Return the [x, y] coordinate for the center point of the cell that contains the specified text.  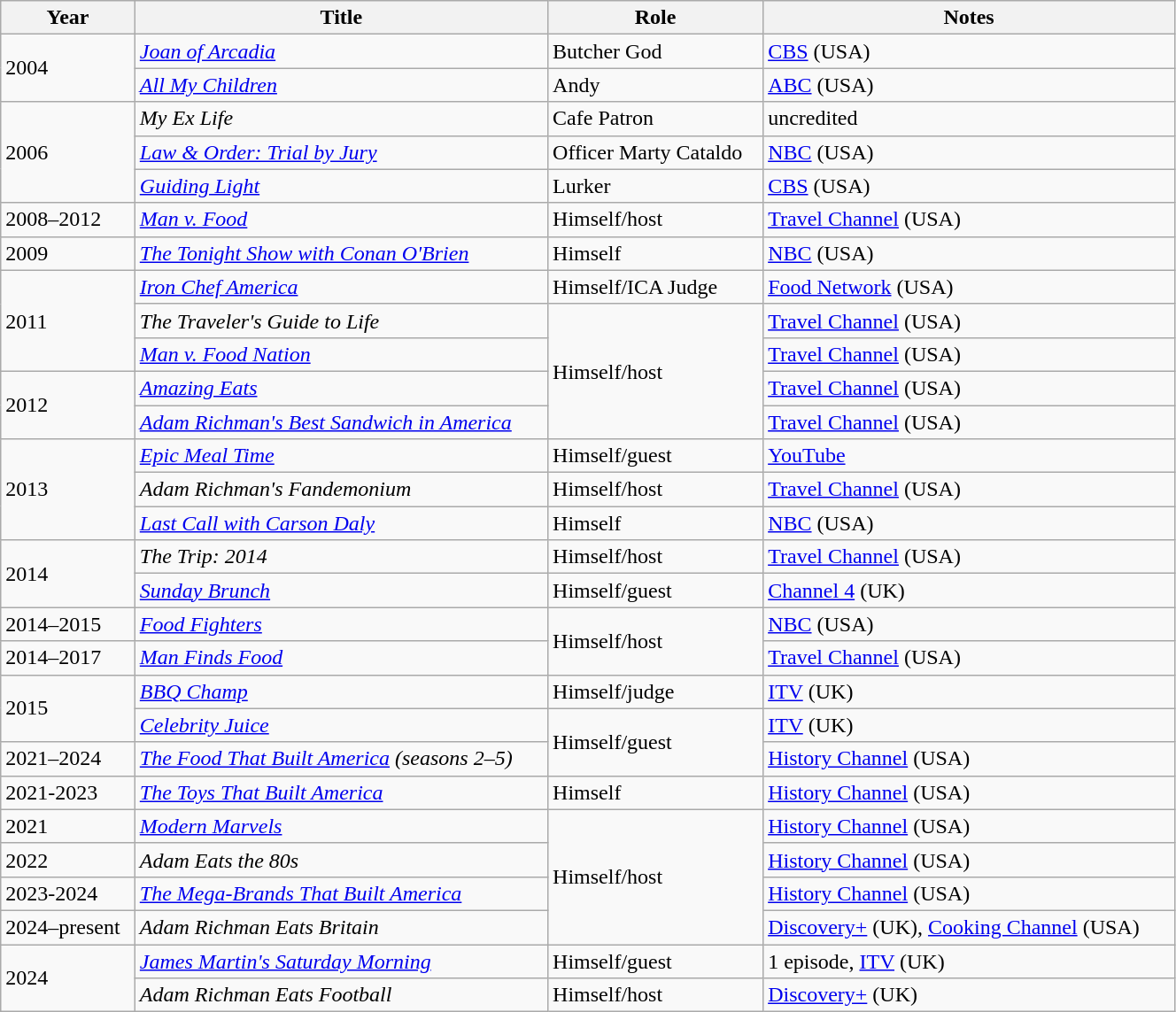
My Ex Life [341, 119]
Food Fighters [341, 624]
Adam Richman Eats Football [341, 995]
Himself/judge [655, 691]
The Traveler's Guide to Life [341, 321]
YouTube [969, 456]
2022 [68, 860]
The Tonight Show with Conan O'Brien [341, 253]
Last Call with Carson Daly [341, 523]
Amazing Eats [341, 388]
Title [341, 18]
BBQ Champ [341, 691]
2008–2012 [68, 220]
Notes [969, 18]
Cafe Patron [655, 119]
2006 [68, 152]
The Trip: 2014 [341, 557]
2015 [68, 708]
Role [655, 18]
Butcher God [655, 51]
1 episode, ITV (UK) [969, 961]
Adam Richman's Fandemonium [341, 490]
Officer Marty Cataldo [655, 152]
Joan of Arcadia [341, 51]
Law & Order: Trial by Jury [341, 152]
The Food That Built America (seasons 2–5) [341, 759]
Man v. Food Nation [341, 354]
Adam Eats the 80s [341, 860]
2021-2023 [68, 792]
James Martin's Saturday Morning [341, 961]
Andy [655, 85]
Modern Marvels [341, 826]
All My Children [341, 85]
uncredited [969, 119]
Channel 4 (UK) [969, 591]
2014–2015 [68, 624]
2011 [68, 321]
2012 [68, 405]
2023-2024 [68, 893]
ABC (USA) [969, 85]
Epic Meal Time [341, 456]
Celebrity Juice [341, 725]
Adam Richman Eats Britain [341, 927]
2009 [68, 253]
The Mega-Brands That Built America [341, 893]
Discovery+ (UK), Cooking Channel (USA) [969, 927]
Discovery+ (UK) [969, 995]
Man Finds Food [341, 658]
The Toys That Built America [341, 792]
2024–present [68, 927]
2014 [68, 574]
2021 [68, 826]
Iron Chef America [341, 287]
2004 [68, 68]
2014–2017 [68, 658]
Sunday Brunch [341, 591]
Himself/ICA Judge [655, 287]
2024 [68, 977]
Lurker [655, 186]
2021–2024 [68, 759]
Man v. Food [341, 220]
Guiding Light [341, 186]
Adam Richman's Best Sandwich in America [341, 422]
Year [68, 18]
Food Network (USA) [969, 287]
2013 [68, 490]
